Find where the given text appears and provide that cell's center as [x, y] coordinate. 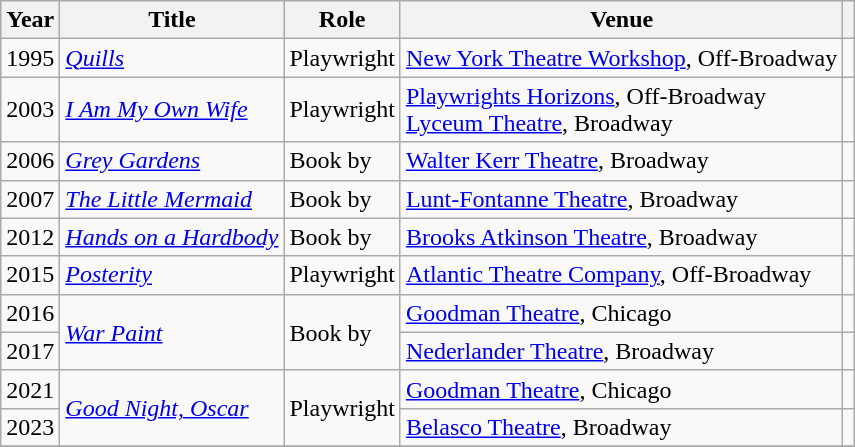
Brooks Atkinson Theatre, Broadway [621, 237]
Posterity [172, 275]
Playwrights Horizons, Off-Broadway Lyceum Theatre, Broadway [621, 110]
I Am My Own Wife [172, 110]
2016 [30, 313]
2007 [30, 199]
Role [342, 20]
War Paint [172, 332]
Title [172, 20]
Grey Gardens [172, 161]
Walter Kerr Theatre, Broadway [621, 161]
Lunt-Fontanne Theatre, Broadway [621, 199]
Nederlander Theatre, Broadway [621, 351]
2012 [30, 237]
Quills [172, 58]
Belasco Theatre, Broadway [621, 427]
Good Night, Oscar [172, 408]
2003 [30, 110]
Venue [621, 20]
1995 [30, 58]
2021 [30, 389]
New York Theatre Workshop, Off-Broadway [621, 58]
2006 [30, 161]
Hands on a Hardbody [172, 237]
The Little Mermaid [172, 199]
2017 [30, 351]
2015 [30, 275]
Year [30, 20]
2023 [30, 427]
Atlantic Theatre Company, Off-Broadway [621, 275]
